Find where the given text appears and provide that cell's center as (x, y) coordinate. 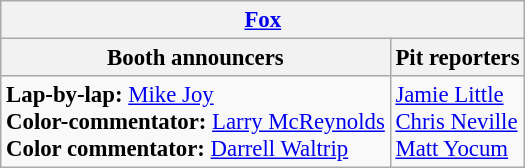
Pit reporters (458, 58)
Jamie LittleChris NevilleMatt Yocum (458, 122)
Fox (263, 20)
Lap-by-lap: Mike JoyColor-commentator: Larry McReynoldsColor commentator: Darrell Waltrip (196, 122)
Booth announcers (196, 58)
